Provide the [x, y] coordinate of the cell's center where the given text is located.  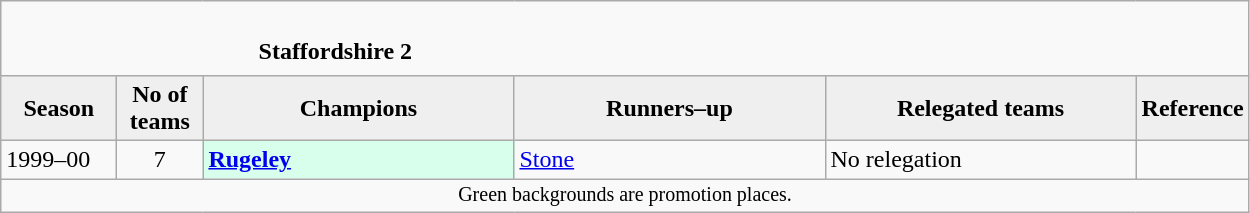
Season [59, 108]
No of teams [160, 108]
Champions [358, 108]
Relegated teams [980, 108]
No relegation [980, 159]
1999–00 [59, 159]
7 [160, 159]
Stone [670, 159]
Rugeley [358, 159]
Green backgrounds are promotion places. [626, 194]
Runners–up [670, 108]
Reference [1192, 108]
